Provide the [X, Y] coordinate of the cell's center where the given text is located.  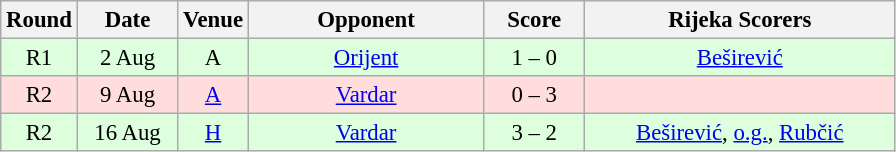
16 Aug [128, 133]
0 – 3 [534, 95]
Orijent [366, 58]
Score [534, 20]
Beširević [740, 58]
H [214, 133]
R1 [39, 58]
Round [39, 20]
Rijeka Scorers [740, 20]
Venue [214, 20]
1 – 0 [534, 58]
Beširević, o.g., Rubčić [740, 133]
9 Aug [128, 95]
3 – 2 [534, 133]
Opponent [366, 20]
2 Aug [128, 58]
Date [128, 20]
